Return the [x, y] coordinate for the center point of the cell that contains the specified text.  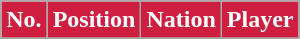
Position [94, 20]
No. [24, 20]
Nation [181, 20]
Player [260, 20]
